Identify which cell holds the provided text, then report its (X, Y) central coordinate. 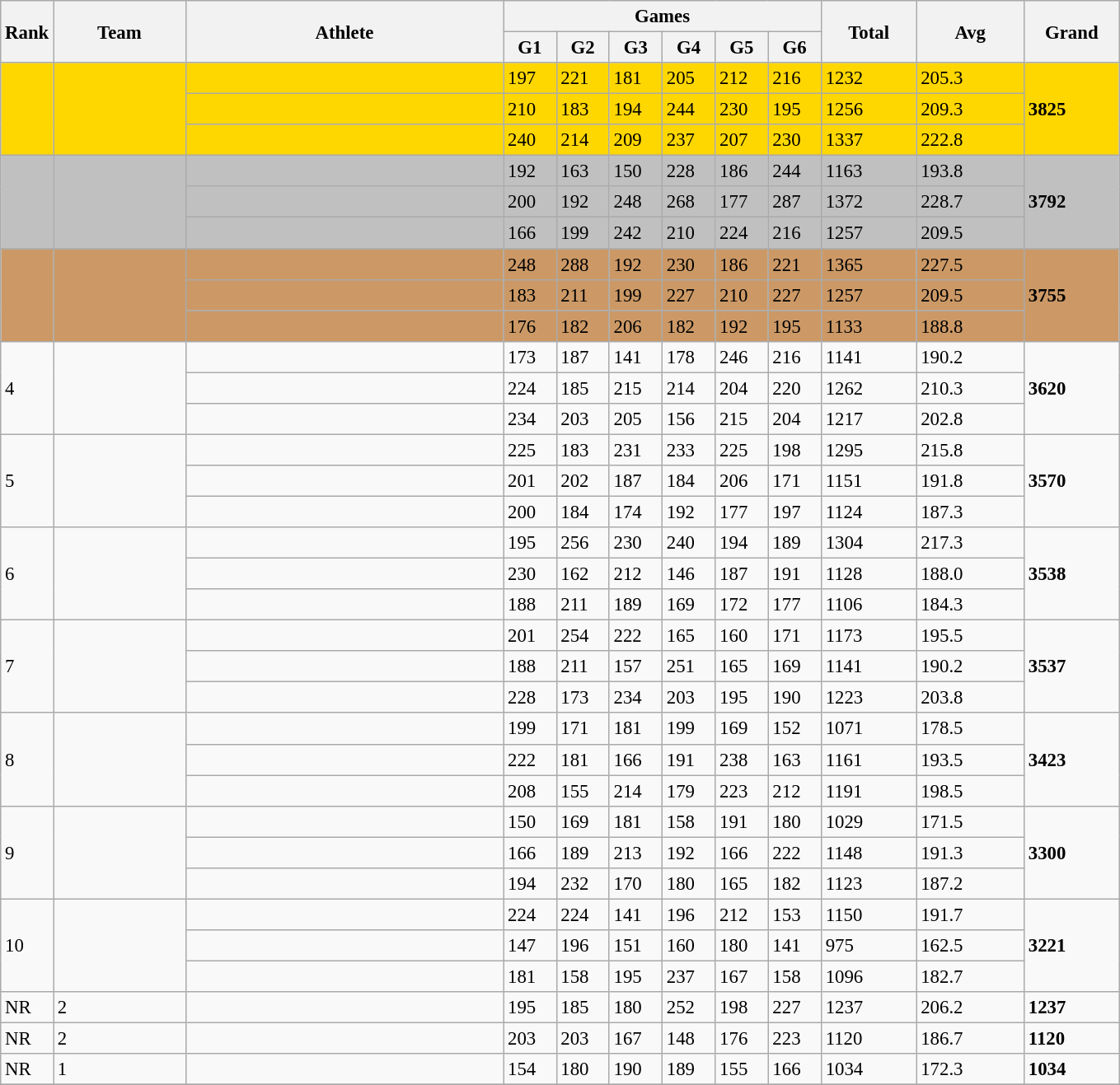
1304 (869, 543)
252 (689, 1008)
198.5 (971, 791)
187.3 (971, 512)
268 (689, 202)
1161 (869, 760)
206.2 (971, 1008)
7 (27, 667)
9 (27, 852)
3570 (1072, 481)
1123 (869, 884)
186.7 (971, 1039)
153 (794, 914)
1262 (869, 388)
8 (27, 760)
174 (635, 512)
3300 (1072, 852)
193.5 (971, 760)
3825 (1072, 109)
179 (689, 791)
178 (689, 357)
202.8 (971, 419)
191.7 (971, 914)
208 (530, 791)
220 (794, 388)
4 (27, 387)
184.3 (971, 605)
1 (120, 1069)
G5 (742, 48)
G3 (635, 48)
Avg (971, 31)
1295 (869, 450)
1372 (869, 202)
1365 (869, 264)
3620 (1072, 387)
217.3 (971, 543)
222.8 (971, 140)
6 (27, 573)
1163 (869, 171)
Athlete (344, 31)
Rank (27, 31)
170 (635, 884)
Total (869, 31)
238 (742, 760)
3792 (1072, 203)
5 (27, 481)
3755 (1072, 295)
Games (663, 16)
188.0 (971, 574)
227.5 (971, 264)
1256 (869, 110)
1337 (869, 140)
G2 (583, 48)
1150 (869, 914)
157 (635, 666)
1128 (869, 574)
171.5 (971, 821)
1173 (869, 636)
146 (689, 574)
148 (689, 1039)
178.5 (971, 729)
233 (689, 450)
251 (689, 666)
3423 (1072, 760)
154 (530, 1069)
1217 (869, 419)
1133 (869, 326)
202 (583, 481)
195.5 (971, 636)
147 (530, 946)
1096 (869, 976)
1191 (869, 791)
287 (794, 202)
3538 (1072, 573)
213 (635, 853)
246 (742, 357)
3221 (1072, 946)
152 (794, 729)
209.3 (971, 110)
187.2 (971, 884)
10 (27, 946)
191.3 (971, 853)
207 (742, 140)
209 (635, 140)
256 (583, 543)
3537 (1072, 667)
162 (583, 574)
1124 (869, 512)
254 (583, 636)
156 (689, 419)
1232 (869, 78)
1148 (869, 853)
205.3 (971, 78)
975 (869, 946)
210.3 (971, 388)
Grand (1072, 31)
1223 (869, 698)
193.8 (971, 171)
1029 (869, 821)
231 (635, 450)
1151 (869, 481)
228.7 (971, 202)
203.8 (971, 698)
188.8 (971, 326)
162.5 (971, 946)
172.3 (971, 1069)
191.8 (971, 481)
172 (742, 605)
1071 (869, 729)
G4 (689, 48)
215.8 (971, 450)
151 (635, 946)
242 (635, 233)
288 (583, 264)
G6 (794, 48)
G1 (530, 48)
232 (583, 884)
1106 (869, 605)
Team (120, 31)
182.7 (971, 976)
